Scan for the cell matching the given text and deliver its [X, Y] coordinate at center. 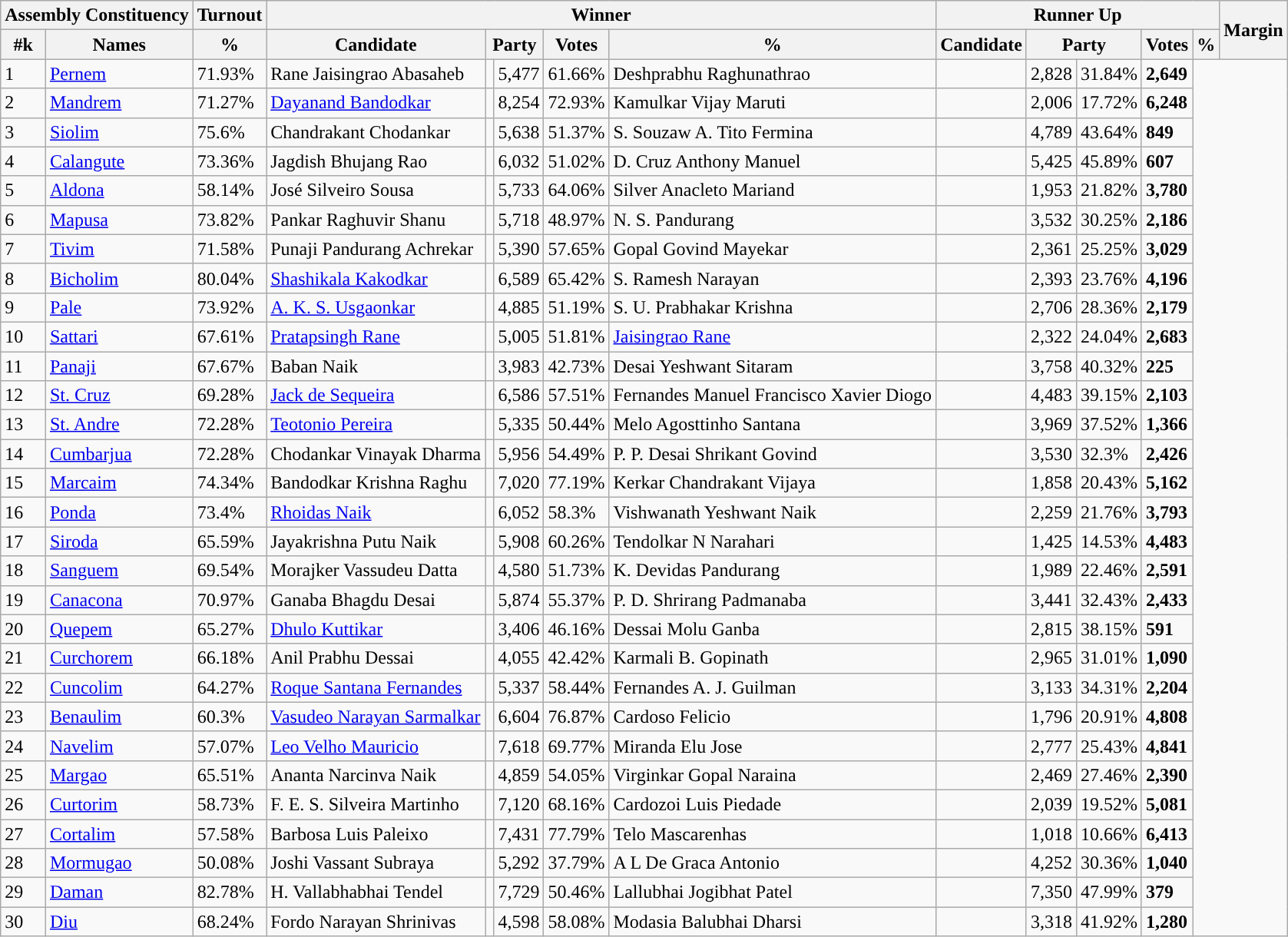
Sanguem [119, 571]
34.31% [1109, 687]
Jaisingrao Rane [773, 336]
Jagdish Bhujang Rao [376, 161]
5,425 [1051, 161]
Vishwanath Yeshwant Naik [773, 512]
Kerkar Chandrakant Vijaya [773, 483]
Desai Yeshwant Sitaram [773, 366]
7,020 [519, 483]
50.08% [230, 863]
3,029 [1167, 249]
18 [23, 571]
73.36% [230, 161]
7,618 [519, 746]
Fernandes A. J. Guilman [773, 687]
28.36% [1109, 307]
58.73% [230, 804]
21.82% [1109, 190]
5,292 [519, 863]
Curtorim [119, 804]
68.16% [576, 804]
Winner [601, 15]
P. D. Shrirang Padmanaba [773, 600]
379 [1167, 892]
Diu [119, 922]
Barbosa Luis Paleixo [376, 833]
76.87% [576, 717]
64.06% [576, 190]
77.79% [576, 833]
2,006 [1051, 103]
7,350 [1051, 892]
1,858 [1051, 483]
Dayanand Bandodkar [376, 103]
27.46% [1109, 775]
5,718 [519, 220]
30 [23, 922]
23 [23, 717]
Curchorem [119, 658]
Mapusa [119, 220]
48.97% [576, 220]
Dessai Molu Ganba [773, 629]
21.76% [1109, 512]
42.42% [576, 658]
D. Cruz Anthony Manuel [773, 161]
Kamulkar Vijay Maruti [773, 103]
Runner Up [1078, 15]
2,469 [1051, 775]
11 [23, 366]
10.66% [1109, 833]
2,361 [1051, 249]
2,777 [1051, 746]
51.73% [576, 571]
Bicholim [119, 278]
Daman [119, 892]
2,186 [1167, 220]
1,425 [1051, 541]
2,683 [1167, 336]
#k [23, 45]
57.58% [230, 833]
Roque Santana Fernandes [376, 687]
2,322 [1051, 336]
20 [23, 629]
1,280 [1167, 922]
2,433 [1167, 600]
P. P. Desai Shrikant Govind [773, 454]
849 [1167, 132]
30.36% [1109, 863]
Quepem [119, 629]
Calangute [119, 161]
Benaulim [119, 717]
2,591 [1167, 571]
Chodankar Vinayak Dharma [376, 454]
Names [119, 45]
57.51% [576, 396]
58.44% [576, 687]
2,965 [1051, 658]
5,162 [1167, 483]
51.81% [576, 336]
1,040 [1167, 863]
Siolim [119, 132]
31.01% [1109, 658]
3,133 [1051, 687]
5,733 [519, 190]
N. S. Pandurang [773, 220]
65.42% [576, 278]
69.54% [230, 571]
27 [23, 833]
32.3% [1109, 454]
67.61% [230, 336]
69.77% [576, 746]
2,649 [1167, 74]
4,598 [519, 922]
6,032 [519, 161]
38.15% [1109, 629]
Margao [119, 775]
Pankar Raghuvir Shanu [376, 220]
Cumbarjua [119, 454]
1,953 [1051, 190]
4,055 [519, 658]
H. Vallabhabhai Tendel [376, 892]
5 [23, 190]
21 [23, 658]
69.28% [230, 396]
591 [1167, 629]
67.67% [230, 366]
71.58% [230, 249]
Joshi Vassant Subraya [376, 863]
Baban Naik [376, 366]
8 [23, 278]
3,983 [519, 366]
2,828 [1051, 74]
12 [23, 396]
19.52% [1109, 804]
25.43% [1109, 746]
13 [23, 425]
14.53% [1109, 541]
1,796 [1051, 717]
Telo Mascarenhas [773, 833]
24 [23, 746]
Mandrem [119, 103]
3,318 [1051, 922]
82.78% [230, 892]
Navelim [119, 746]
50.46% [576, 892]
3,758 [1051, 366]
Cardoso Felicio [773, 717]
6 [23, 220]
16 [23, 512]
Tendolkar N Narahari [773, 541]
2,259 [1051, 512]
Cortalim [119, 833]
Rane Jaisingrao Abasaheb [376, 74]
2,393 [1051, 278]
Turnout [230, 15]
4,859 [519, 775]
80.04% [230, 278]
Sattari [119, 336]
42.73% [576, 366]
Leo Velho Mauricio [376, 746]
47.99% [1109, 892]
57.65% [576, 249]
14 [23, 454]
3,406 [519, 629]
6,604 [519, 717]
40.32% [1109, 366]
65.59% [230, 541]
73.82% [230, 220]
2,390 [1167, 775]
41.92% [1109, 922]
S. Ramesh Narayan [773, 278]
5,081 [1167, 804]
51.37% [576, 132]
José Silveiro Sousa [376, 190]
65.27% [230, 629]
24.04% [1109, 336]
Mormugao [119, 863]
2,204 [1167, 687]
25.25% [1109, 249]
Punaji Pandurang Achrekar [376, 249]
19 [23, 600]
3,793 [1167, 512]
Fordo Narayan Shrinivas [376, 922]
17.72% [1109, 103]
Jayakrishna Putu Naik [376, 541]
22 [23, 687]
K. Devidas Pandurang [773, 571]
22.46% [1109, 571]
6,052 [519, 512]
3 [23, 132]
3,969 [1051, 425]
58.3% [576, 512]
4,885 [519, 307]
S. U. Prabhakar Krishna [773, 307]
25 [23, 775]
43.64% [1109, 132]
Melo Agosttinho Santana [773, 425]
5,874 [519, 600]
51.02% [576, 161]
32.43% [1109, 600]
Gopal Govind Mayekar [773, 249]
5,477 [519, 74]
5,005 [519, 336]
Silver Anacleto Mariand [773, 190]
Canacona [119, 600]
Modasia Balubhai Dharsi [773, 922]
17 [23, 541]
72.93% [576, 103]
Lallubhai Jogibhat Patel [773, 892]
3,441 [1051, 600]
Marcaim [119, 483]
4,808 [1167, 717]
1,989 [1051, 571]
58.08% [576, 922]
55.37% [576, 600]
2,426 [1167, 454]
7,120 [519, 804]
60.26% [576, 541]
6,413 [1167, 833]
2,179 [1167, 307]
2 [23, 103]
39.15% [1109, 396]
71.27% [230, 103]
60.3% [230, 717]
F. E. S. Silveira Martinho [376, 804]
St. Cruz [119, 396]
9 [23, 307]
61.66% [576, 74]
225 [1167, 366]
54.05% [576, 775]
Jack de Sequeira [376, 396]
74.34% [230, 483]
Anil Prabhu Dessai [376, 658]
Pale [119, 307]
Pernem [119, 74]
75.6% [230, 132]
54.49% [576, 454]
2,706 [1051, 307]
7,431 [519, 833]
Bandodkar Krishna Raghu [376, 483]
Morajker Vassudeu Datta [376, 571]
20.91% [1109, 717]
1 [23, 74]
5,390 [519, 249]
Rhoidas Naik [376, 512]
Assembly Constituency [97, 15]
73.92% [230, 307]
Aldona [119, 190]
58.14% [230, 190]
37.79% [576, 863]
Deshprabhu Raghunathrao [773, 74]
4,789 [1051, 132]
A. K. S. Usgaonkar [376, 307]
Vasudeo Narayan Sarmalkar [376, 717]
45.89% [1109, 161]
St. Andre [119, 425]
23.76% [1109, 278]
29 [23, 892]
4,841 [1167, 746]
20.43% [1109, 483]
Shashikala Kakodkar [376, 278]
77.19% [576, 483]
Margin [1253, 30]
Ganaba Bhagdu Desai [376, 600]
3,530 [1051, 454]
37.52% [1109, 425]
10 [23, 336]
65.51% [230, 775]
3,780 [1167, 190]
4 [23, 161]
57.07% [230, 746]
5,638 [519, 132]
6,589 [519, 278]
Chandrakant Chodankar [376, 132]
26 [23, 804]
3,532 [1051, 220]
5,908 [519, 541]
28 [23, 863]
73.4% [230, 512]
2,039 [1051, 804]
7 [23, 249]
Teotonio Pereira [376, 425]
66.18% [230, 658]
607 [1167, 161]
Cuncolim [119, 687]
15 [23, 483]
68.24% [230, 922]
46.16% [576, 629]
6,248 [1167, 103]
2,815 [1051, 629]
5,956 [519, 454]
S. Souzaw A. Tito Fermina [773, 132]
Panaji [119, 366]
51.19% [576, 307]
1,366 [1167, 425]
1,090 [1167, 658]
71.93% [230, 74]
31.84% [1109, 74]
5,335 [519, 425]
70.97% [230, 600]
Pratapsingh Rane [376, 336]
A L De Graca Antonio [773, 863]
2,103 [1167, 396]
Siroda [119, 541]
7,729 [519, 892]
50.44% [576, 425]
Ponda [119, 512]
4,252 [1051, 863]
5,337 [519, 687]
4,580 [519, 571]
64.27% [230, 687]
8,254 [519, 103]
Virginkar Gopal Naraina [773, 775]
30.25% [1109, 220]
Tivim [119, 249]
Dhulo Kuttikar [376, 629]
Ananta Narcinva Naik [376, 775]
Karmali B. Gopinath [773, 658]
Miranda Elu Jose [773, 746]
Fernandes Manuel Francisco Xavier Diogo [773, 396]
6,586 [519, 396]
4,196 [1167, 278]
Cardozoi Luis Piedade [773, 804]
1,018 [1051, 833]
